For the text-containing cell, return its midpoint in (X, Y) coordinate format. 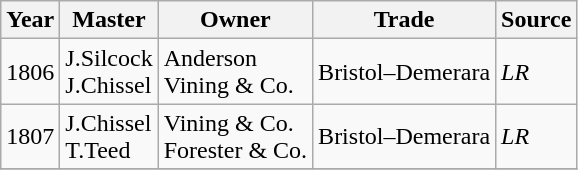
Vining & Co.Forester & Co. (235, 136)
J.ChisselT.Teed (109, 136)
AndersonVining & Co. (235, 72)
Trade (404, 20)
J.SilcockJ.Chissel (109, 72)
Source (536, 20)
1807 (30, 136)
Owner (235, 20)
Year (30, 20)
1806 (30, 72)
Master (109, 20)
